Extract the (X, Y) coordinate from the center of the cell holding the provided text.  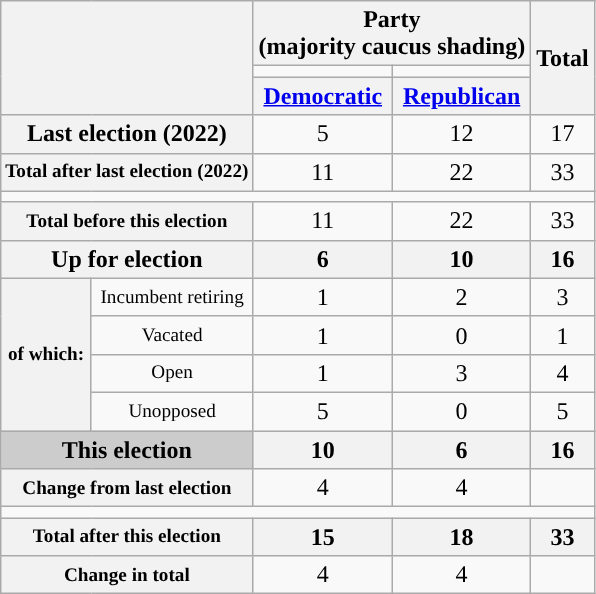
2 (461, 297)
Total after last election (2022) (127, 172)
15 (323, 537)
Last election (2022) (127, 134)
Republican (461, 96)
18 (461, 537)
Change from last election (127, 488)
Party(majority caucus shading) (392, 34)
Total (563, 58)
12 (461, 134)
Change in total (127, 575)
Vacated (172, 335)
Democratic (323, 96)
Incumbent retiring (172, 297)
This election (127, 449)
Total after this election (127, 537)
Open (172, 373)
Unopposed (172, 411)
Up for election (127, 259)
Total before this election (127, 221)
17 (563, 134)
of which: (46, 354)
